Search for the cell housing the specified text and yield its (x, y) center coordinate. 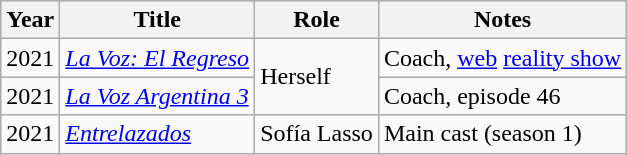
Coach, web reality show (502, 58)
Main cast (season 1) (502, 134)
Role (317, 20)
Entrelazados (158, 134)
Notes (502, 20)
Herself (317, 77)
Sofía Lasso (317, 134)
La Voz: El Regreso (158, 58)
Coach, episode 46 (502, 96)
Year (30, 20)
Title (158, 20)
La Voz Argentina 3 (158, 96)
